Determine the (X, Y) coordinate at the center of the cell enclosing the given text.  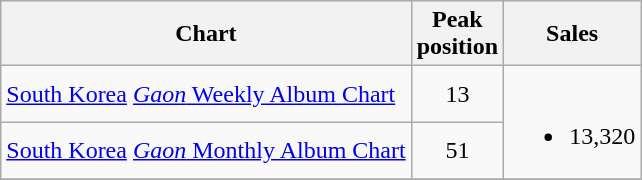
South Korea Gaon Weekly Album Chart (206, 94)
13,320 (572, 122)
South Korea Gaon Monthly Album Chart (206, 150)
51 (457, 150)
Sales (572, 34)
13 (457, 94)
Peakposition (457, 34)
Chart (206, 34)
